Detect which cell encompasses the target text, then output its [X, Y] center coordinate. 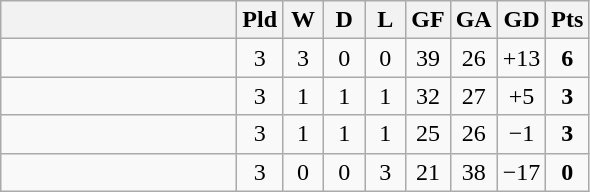
21 [428, 172]
+13 [522, 58]
D [344, 20]
25 [428, 134]
GF [428, 20]
−1 [522, 134]
W [304, 20]
38 [474, 172]
GA [474, 20]
32 [428, 96]
GD [522, 20]
6 [568, 58]
+5 [522, 96]
39 [428, 58]
−17 [522, 172]
Pts [568, 20]
L [386, 20]
27 [474, 96]
Pld [260, 20]
